Locate the cell with the specified text and output its [X, Y] center coordinate. 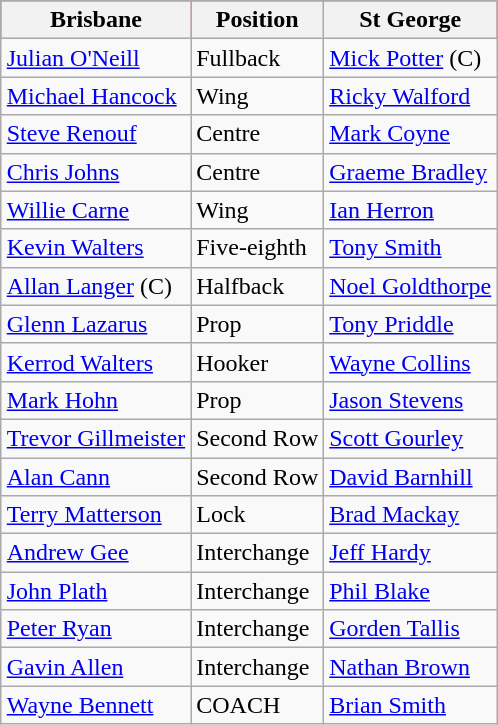
John Plath [96, 591]
Julian O'Neill [96, 58]
Lock [258, 515]
Five-eighth [258, 248]
Tony Priddle [410, 324]
Position [258, 20]
Nathan Brown [410, 667]
Halfback [258, 286]
Brad Mackay [410, 515]
Mark Coyne [410, 134]
Chris Johns [96, 172]
Wayne Collins [410, 362]
Andrew Gee [96, 553]
Tony Smith [410, 248]
Gorden Tallis [410, 629]
St George [410, 20]
Steve Renouf [96, 134]
Willie Carne [96, 210]
Peter Ryan [96, 629]
COACH [258, 705]
Graeme Bradley [410, 172]
Kevin Walters [96, 248]
Mark Hohn [96, 400]
Brisbane [96, 20]
Scott Gourley [410, 438]
Allan Langer (C) [96, 286]
Terry Matterson [96, 515]
Brian Smith [410, 705]
Alan Cann [96, 477]
Gavin Allen [96, 667]
Ian Herron [410, 210]
Glenn Lazarus [96, 324]
Hooker [258, 362]
Jason Stevens [410, 400]
Mick Potter (C) [410, 58]
Phil Blake [410, 591]
Wayne Bennett [96, 705]
Kerrod Walters [96, 362]
Ricky Walford [410, 96]
Fullback [258, 58]
Michael Hancock [96, 96]
Noel Goldthorpe [410, 286]
Trevor Gillmeister [96, 438]
David Barnhill [410, 477]
Jeff Hardy [410, 553]
